Determine the (x, y) coordinate at the center of the cell enclosing the given text.  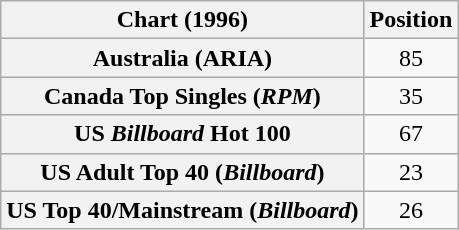
85 (411, 58)
23 (411, 172)
US Top 40/Mainstream (Billboard) (182, 210)
US Billboard Hot 100 (182, 134)
Chart (1996) (182, 20)
Position (411, 20)
67 (411, 134)
US Adult Top 40 (Billboard) (182, 172)
Australia (ARIA) (182, 58)
Canada Top Singles (RPM) (182, 96)
26 (411, 210)
35 (411, 96)
